Identify which cell holds the provided text, then report its [X, Y] central coordinate. 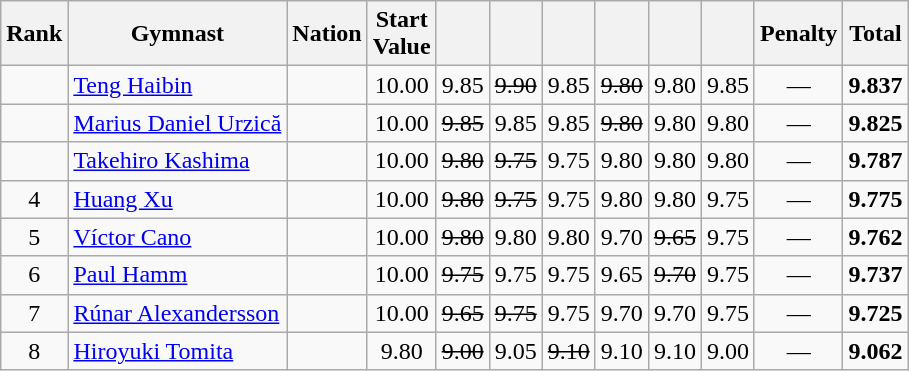
Gymnast [178, 34]
9.775 [876, 199]
9.062 [876, 351]
9.725 [876, 313]
Rank [34, 34]
Marius Daniel Urzică [178, 123]
Paul Hamm [178, 275]
5 [34, 237]
Penalty [798, 34]
4 [34, 199]
9.737 [876, 275]
9.787 [876, 161]
9.837 [876, 85]
8 [34, 351]
9.762 [876, 237]
Víctor Cano [178, 237]
9.05 [516, 351]
Teng Haibin [178, 85]
9.825 [876, 123]
Rúnar Alexandersson [178, 313]
Takehiro Kashima [178, 161]
7 [34, 313]
Hiroyuki Tomita [178, 351]
Total [876, 34]
Huang Xu [178, 199]
9.90 [516, 85]
Nation [327, 34]
StartValue [402, 34]
6 [34, 275]
